From the cell containing the given text, extract its center point as (X, Y) coordinate. 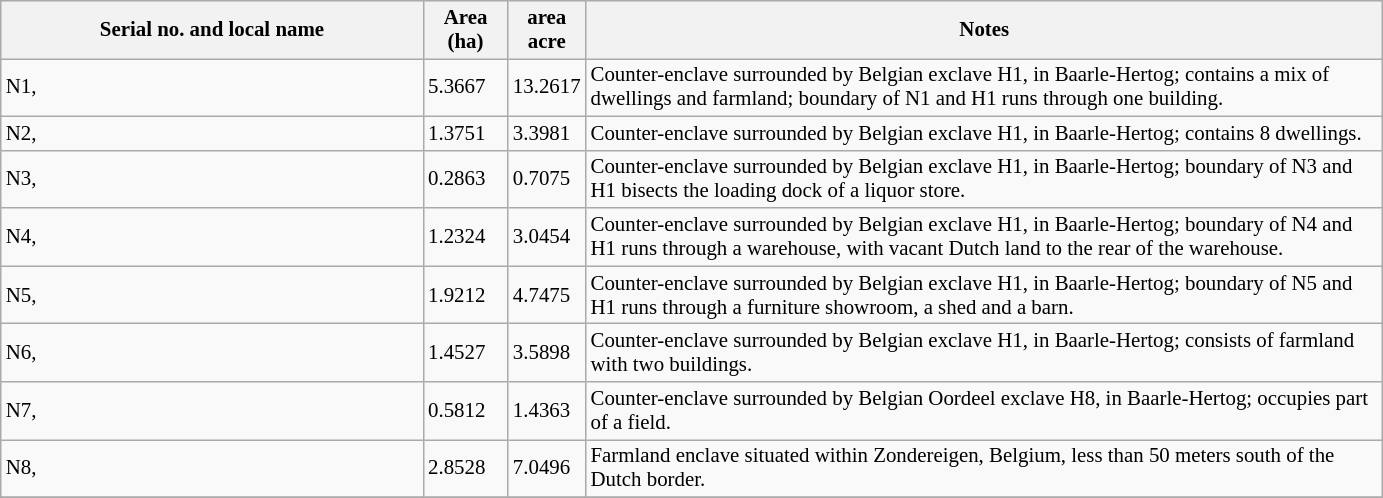
N1, (212, 87)
0.2863 (466, 179)
N2, (212, 133)
1.3751 (466, 133)
N7, (212, 411)
Counter-enclave surrounded by Belgian exclave H1, in Baarle-Hertog; boundary of N5 and H1 runs through a furniture showroom, a shed and a barn. (984, 295)
4.7475 (547, 295)
Counter-enclave surrounded by Belgian exclave H1, in Baarle-Hertog; consists of farmland with two buildings. (984, 353)
Notes (984, 30)
Counter-enclave surrounded by Belgian exclave H1, in Baarle-Hertog; contains 8 dwellings. (984, 133)
2.8528 (466, 468)
N6, (212, 353)
0.7075 (547, 179)
3.5898 (547, 353)
Serial no. and local name (212, 30)
N5, (212, 295)
13.2617 (547, 87)
Area (ha) (466, 30)
1.4527 (466, 353)
0.5812 (466, 411)
N3, (212, 179)
1.9212 (466, 295)
N8, (212, 468)
3.3981 (547, 133)
Farmland enclave situated within Zondereigen, Belgium, less than 50 meters south of the Dutch border. (984, 468)
1.2324 (466, 237)
N4, (212, 237)
Counter-enclave surrounded by Belgian exclave H1, in Baarle-Hertog; boundary of N3 and H1 bisects the loading dock of a liquor store. (984, 179)
1.4363 (547, 411)
5.3667 (466, 87)
3.0454 (547, 237)
Counter-enclave surrounded by Belgian Oordeel exclave H8, in Baarle-Hertog; occupies part of a field. (984, 411)
7.0496 (547, 468)
areaacre (547, 30)
